Detect which cell encompasses the target text, then output its (x, y) center coordinate. 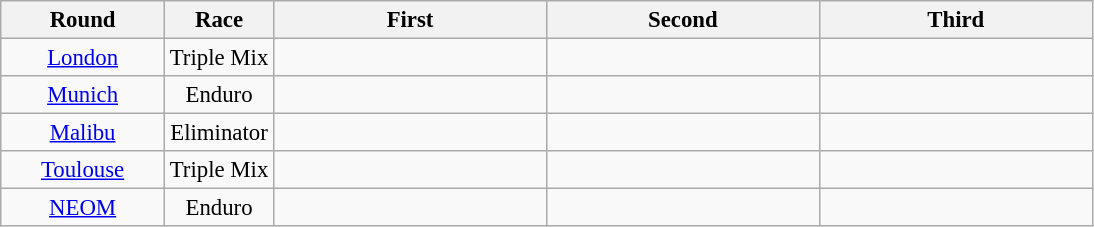
London (83, 58)
NEOM (83, 208)
Toulouse (83, 170)
First (410, 20)
Malibu (83, 133)
Second (682, 20)
Munich (83, 95)
Round (83, 20)
Third (956, 20)
Eliminator (218, 133)
Race (218, 20)
